For the text-containing cell, return its midpoint in (X, Y) coordinate format. 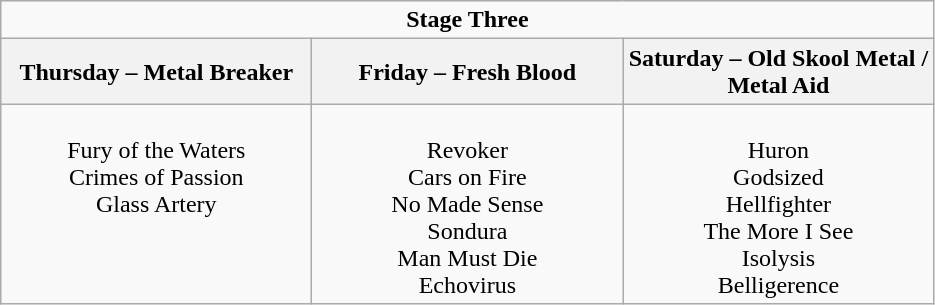
Fury of the Waters Crimes of Passion Glass Artery (156, 204)
Thursday – Metal Breaker (156, 72)
Saturday – Old Skool Metal / Metal Aid (778, 72)
Friday – Fresh Blood (468, 72)
Huron Godsized Hellfighter The More I See Isolysis Belligerence (778, 204)
Stage Three (468, 20)
Revoker Cars on Fire No Made Sense Sondura Man Must Die Echovirus (468, 204)
